Identify which cell holds the provided text, then report its [X, Y] central coordinate. 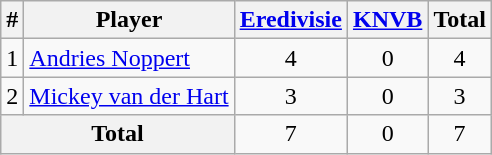
Andries Noppert [129, 58]
Mickey van der Hart [129, 96]
KNVB [387, 20]
# [12, 20]
Player [129, 20]
Eredivisie [290, 20]
1 [12, 58]
2 [12, 96]
